Provide the [X, Y] coordinate of the cell's center where the given text is located.  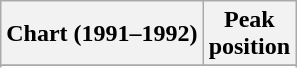
Peakposition [249, 34]
Chart (1991–1992) [102, 34]
